Capture the cell that displays the provided text and extract its [x, y] central coordinate. 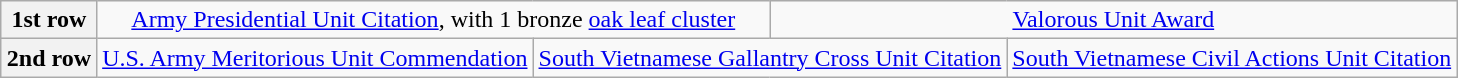
South Vietnamese Civil Actions Unit Citation [1232, 58]
South Vietnamese Gallantry Cross Unit Citation [770, 58]
U.S. Army Meritorious Unit Commendation [315, 58]
1st row [48, 20]
2nd row [48, 58]
Valorous Unit Award [1114, 20]
Army Presidential Unit Citation, with 1 bronze oak leaf cluster [434, 20]
